Search for the cell housing the specified text and yield its (X, Y) center coordinate. 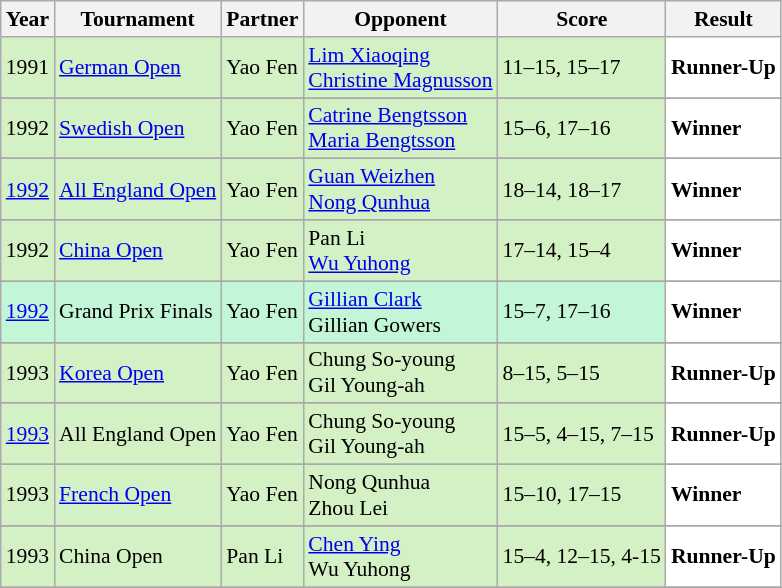
Chen Ying Wu Yuhong (400, 556)
11–15, 15–17 (582, 68)
Catrine Bengtsson Maria Bengtsson (400, 128)
Nong Qunhua Zhou Lei (400, 496)
Year (28, 19)
15–4, 12–15, 4-15 (582, 556)
Opponent (400, 19)
15–10, 17–15 (582, 496)
Korea Open (138, 372)
Guan Weizhen Nong Qunhua (400, 190)
15–7, 17–16 (582, 312)
Tournament (138, 19)
Score (582, 19)
Lim Xiaoqing Christine Magnusson (400, 68)
Pan Li (262, 556)
8–15, 5–15 (582, 372)
Partner (262, 19)
15–5, 4–15, 7–15 (582, 434)
18–14, 18–17 (582, 190)
Grand Prix Finals (138, 312)
Swedish Open (138, 128)
15–6, 17–16 (582, 128)
Pan Li Wu Yuhong (400, 250)
German Open (138, 68)
1991 (28, 68)
French Open (138, 496)
17–14, 15–4 (582, 250)
Gillian Clark Gillian Gowers (400, 312)
Result (724, 19)
